Identify which cell holds the provided text, then report its (X, Y) central coordinate. 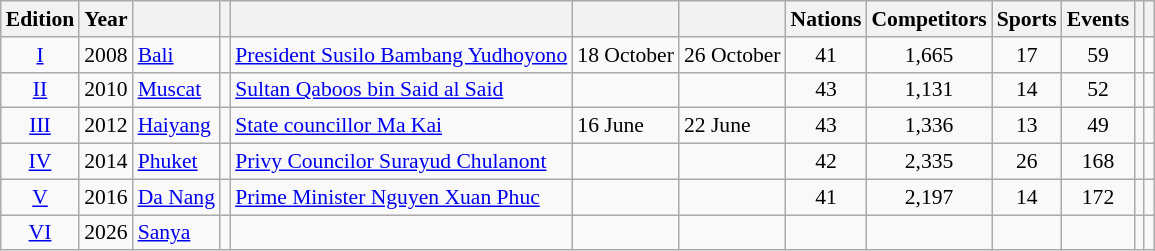
42 (826, 162)
President Susilo Bambang Yudhoyono (401, 55)
26 (1027, 162)
I (40, 55)
Privy Councilor Surayud Chulanont (401, 162)
1,336 (928, 126)
II (40, 90)
Edition (40, 19)
2014 (106, 162)
Prime Minister Nguyen Xuan Phuc (401, 197)
49 (1098, 126)
172 (1098, 197)
168 (1098, 162)
Da Nang (176, 197)
Phuket (176, 162)
18 October (626, 55)
Muscat (176, 90)
2016 (106, 197)
2012 (106, 126)
Competitors (928, 19)
17 (1027, 55)
2008 (106, 55)
2,335 (928, 162)
59 (1098, 55)
Sanya (176, 233)
Sports (1027, 19)
1,131 (928, 90)
Bali (176, 55)
26 October (732, 55)
Sultan Qaboos bin Said al Said (401, 90)
2026 (106, 233)
III (40, 126)
52 (1098, 90)
State councillor Ma Kai (401, 126)
1,665 (928, 55)
2010 (106, 90)
Events (1098, 19)
16 June (626, 126)
IV (40, 162)
2,197 (928, 197)
Haiyang (176, 126)
V (40, 197)
Nations (826, 19)
22 June (732, 126)
13 (1027, 126)
VI (40, 233)
Year (106, 19)
